Capture the cell that displays the provided text and extract its [X, Y] central coordinate. 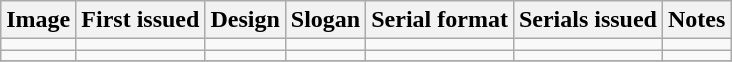
Image [38, 20]
First issued [140, 20]
Design [245, 20]
Serial format [440, 20]
Notes [696, 20]
Serials issued [588, 20]
Slogan [325, 20]
